Search for the cell housing the specified text and yield its (x, y) center coordinate. 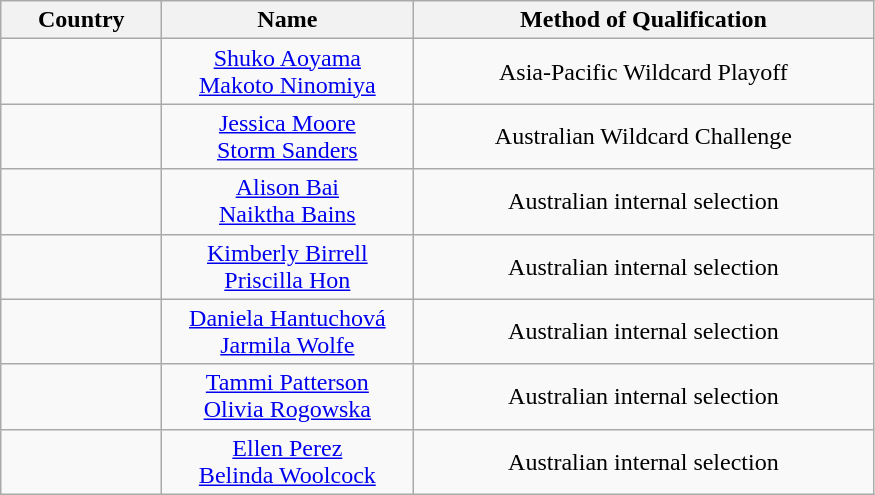
Method of Qualification (644, 20)
Shuko Aoyama Makoto Ninomiya (288, 72)
Country (82, 20)
Australian Wildcard Challenge (644, 136)
Asia-Pacific Wildcard Playoff (644, 72)
Jessica Moore Storm Sanders (288, 136)
Tammi Patterson Olivia Rogowska (288, 396)
Ellen Perez Belinda Woolcock (288, 462)
Daniela Hantuchová Jarmila Wolfe (288, 332)
Name (288, 20)
Kimberly Birrell Priscilla Hon (288, 266)
Alison Bai Naiktha Bains (288, 202)
